Extract the (X, Y) coordinate from the center of the cell holding the provided text.  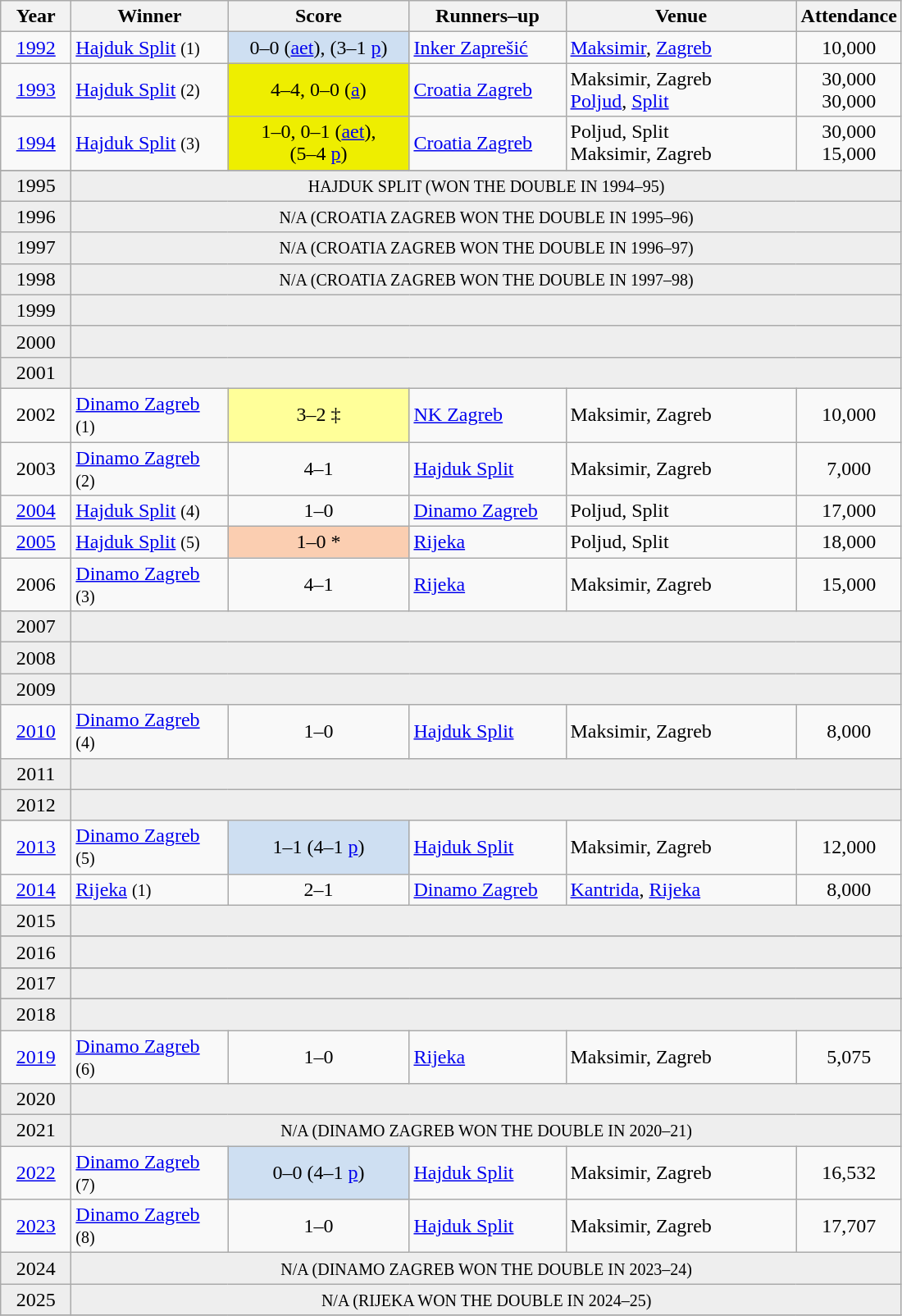
2023 (36, 1226)
2005 (36, 542)
18,000 (849, 542)
Hajduk Split (4) (149, 511)
Hajduk Split (2) (149, 90)
1997 (36, 248)
2018 (36, 1014)
Hajduk Split (1) (149, 48)
2020 (36, 1099)
2009 (36, 689)
Dinamo Zagreb (2) (149, 468)
NK Zagreb (487, 415)
Dinamo Zagreb (5) (149, 847)
N/A (CROATIA ZAGREB WON THE DOUBLE IN 1997–98) (487, 279)
N/A (RIJEKA WON THE DOUBLE IN 2024–25) (487, 1300)
1996 (36, 217)
N/A (CROATIA ZAGREB WON THE DOUBLE IN 1996–97) (487, 248)
Dinamo Zagreb (4) (149, 732)
2017 (36, 983)
2021 (36, 1131)
Maksimir, ZagrebPoljud, Split (681, 90)
1–0, 0–1 (aet),(5–4 p) (318, 143)
Attendance (849, 16)
1993 (36, 90)
2016 (36, 952)
Venue (681, 16)
17,707 (849, 1226)
2008 (36, 658)
3–2 ‡ (318, 415)
2000 (36, 341)
15,000 (849, 584)
1–1 (4–1 p) (318, 847)
2022 (36, 1173)
HAJDUK SPLIT (WON THE DOUBLE IN 1994–95) (487, 185)
Poljud, SplitMaksimir, Zagreb (681, 143)
2024 (36, 1268)
Winner (149, 16)
Hajduk Split (3) (149, 143)
2011 (36, 774)
Dinamo Zagreb (6) (149, 1057)
1994 (36, 143)
1998 (36, 279)
2025 (36, 1300)
16,532 (849, 1173)
0–0 (4–1 p) (318, 1173)
Hajduk Split (5) (149, 542)
2012 (36, 805)
30,00015,000 (849, 143)
Dinamo Zagreb (3) (149, 584)
Score (318, 16)
0–0 (aet), (3–1 p) (318, 48)
Kantrida, Rijeka (681, 889)
N/A (DINAMO ZAGREB WON THE DOUBLE IN 2020–21) (487, 1131)
2003 (36, 468)
17,000 (849, 511)
7,000 (849, 468)
12,000 (849, 847)
4–4, 0–0 (a) (318, 90)
2014 (36, 889)
N/A (CROATIA ZAGREB WON THE DOUBLE IN 1995–96) (487, 217)
Inker Zaprešić (487, 48)
N/A (DINAMO ZAGREB WON THE DOUBLE IN 2023–24) (487, 1268)
2004 (36, 511)
2013 (36, 847)
2–1 (318, 889)
1995 (36, 185)
Dinamo Zagreb (1) (149, 415)
Dinamo Zagreb (7) (149, 1173)
2001 (36, 372)
Year (36, 16)
Dinamo Zagreb (8) (149, 1226)
2006 (36, 584)
5,075 (849, 1057)
1–0 * (318, 542)
2007 (36, 627)
1992 (36, 48)
1999 (36, 310)
Runners–up (487, 16)
Rijeka (1) (149, 889)
2015 (36, 921)
2010 (36, 732)
2019 (36, 1057)
2002 (36, 415)
30,00030,000 (849, 90)
